Find where the given text appears and provide that cell's center as (x, y) coordinate. 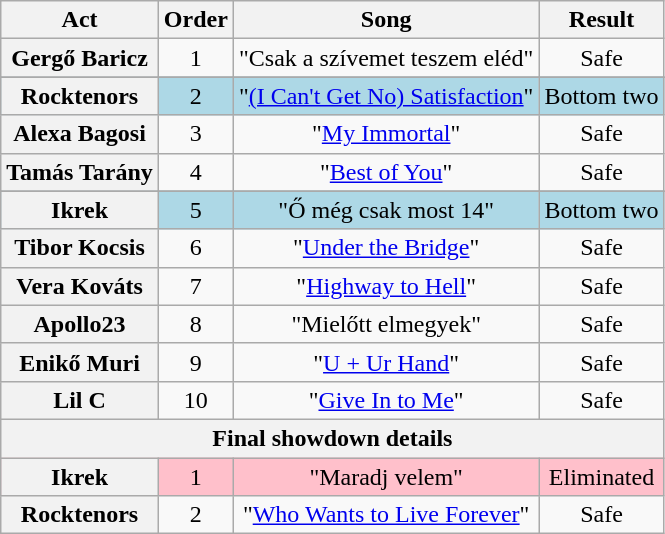
"Csak a szívemet teszem eléd" (386, 58)
Enikő Muri (80, 362)
Result (602, 20)
Lil C (80, 400)
"Give In to Me" (386, 400)
4 (196, 172)
"Maradj velem" (386, 477)
"Mielőtt elmegyek" (386, 324)
3 (196, 134)
Gergő Baricz (80, 58)
"U + Ur Hand" (386, 362)
Song (386, 20)
Tibor Kocsis (80, 248)
"Best of You" (386, 172)
Eliminated (602, 477)
"Highway to Hell" (386, 286)
Act (80, 20)
Final showdown details (332, 438)
"(I Can't Get No) Satisfaction" (386, 96)
"Under the Bridge" (386, 248)
Alexa Bagosi (80, 134)
7 (196, 286)
"Ő még csak most 14" (386, 210)
9 (196, 362)
6 (196, 248)
Tamás Tarány (80, 172)
"My Immortal" (386, 134)
Order (196, 20)
Vera Kováts (80, 286)
10 (196, 400)
"Who Wants to Live Forever" (386, 515)
5 (196, 210)
Apollo23 (80, 324)
8 (196, 324)
